For the text-containing cell, return its midpoint in [x, y] coordinate format. 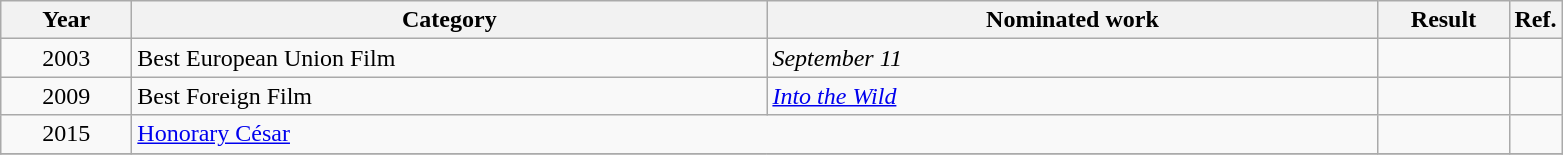
2003 [66, 58]
Result [1444, 20]
Into the Wild [1072, 96]
Category [450, 20]
Nominated work [1072, 20]
Ref. [1536, 20]
Year [66, 20]
Best Foreign Film [450, 96]
2009 [66, 96]
Best European Union Film [450, 58]
September 11 [1072, 58]
2015 [66, 134]
Honorary César [755, 134]
